Pinpoint the cell where the given text exists, returning its (x, y) midpoint coordinate. 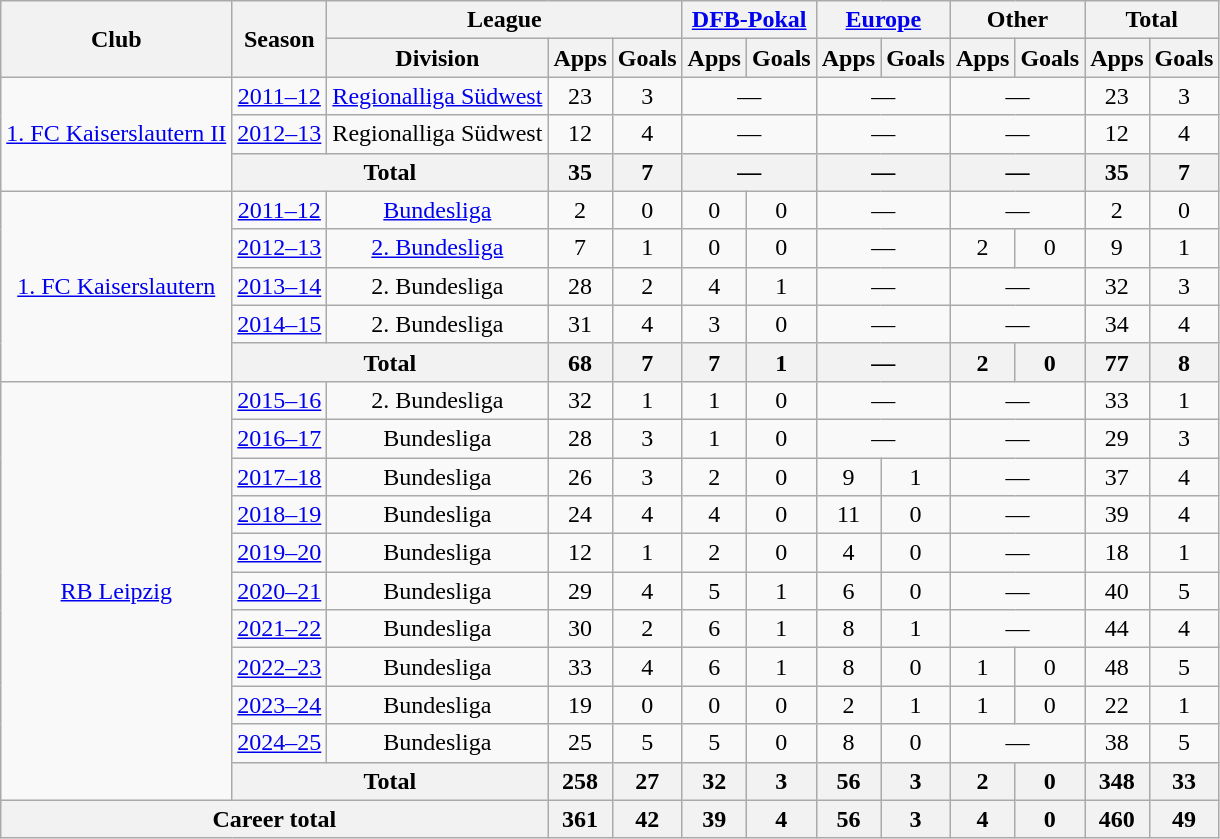
22 (1117, 705)
42 (647, 819)
2015–16 (280, 400)
Career total (274, 819)
2022–23 (280, 667)
2017–18 (280, 477)
38 (1117, 743)
31 (580, 324)
2021–22 (280, 629)
40 (1117, 591)
League (504, 20)
68 (580, 362)
348 (1117, 781)
18 (1117, 553)
Season (280, 39)
11 (848, 515)
34 (1117, 324)
Club (116, 39)
2018–19 (280, 515)
77 (1117, 362)
Other (1017, 20)
361 (580, 819)
2016–17 (280, 438)
1. FC Kaiserslautern II (116, 134)
24 (580, 515)
27 (647, 781)
37 (1117, 477)
48 (1117, 667)
RB Leipzig (116, 590)
26 (580, 477)
Division (438, 58)
49 (1184, 819)
19 (580, 705)
2024–25 (280, 743)
2023–24 (280, 705)
460 (1117, 819)
2014–15 (280, 324)
2019–20 (280, 553)
1. FC Kaiserslautern (116, 286)
30 (580, 629)
258 (580, 781)
2013–14 (280, 286)
Europe (883, 20)
44 (1117, 629)
25 (580, 743)
2020–21 (280, 591)
DFB-Pokal (749, 20)
